Return the [x, y] coordinate for the center point of the cell that contains the specified text.  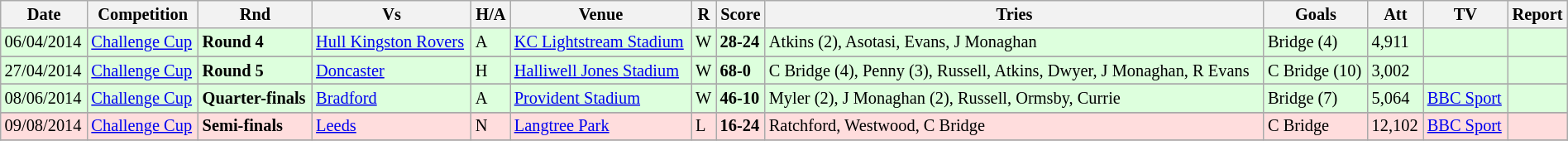
Ratchford, Westwood, C Bridge [1014, 126]
28-24 [741, 42]
Att [1396, 14]
06/04/2014 [45, 42]
KC Lightstream Stadium [600, 42]
H [491, 70]
Date [45, 14]
27/04/2014 [45, 70]
R [704, 14]
Hull Kingston Rovers [392, 42]
C Bridge [1316, 126]
Halliwell Jones Stadium [600, 70]
L [704, 126]
Doncaster [392, 70]
Vs [392, 14]
Atkins (2), Asotasi, Evans, J Monaghan [1014, 42]
Round 4 [256, 42]
Tries [1014, 14]
16-24 [741, 126]
5,064 [1396, 98]
Provident Stadium [600, 98]
Venue [600, 14]
Round 5 [256, 70]
Score [741, 14]
Quarter-finals [256, 98]
12,102 [1396, 126]
Langtree Park [600, 126]
Myler (2), J Monaghan (2), Russell, Ormsby, Currie [1014, 98]
Bradford [392, 98]
Report [1537, 14]
3,002 [1396, 70]
68-0 [741, 70]
H/A [491, 14]
Rnd [256, 14]
09/08/2014 [45, 126]
Bridge (4) [1316, 42]
Goals [1316, 14]
Competition [143, 14]
4,911 [1396, 42]
N [491, 126]
Bridge (7) [1316, 98]
C Bridge (4), Penny (3), Russell, Atkins, Dwyer, J Monaghan, R Evans [1014, 70]
46-10 [741, 98]
TV [1465, 14]
08/06/2014 [45, 98]
C Bridge (10) [1316, 70]
Semi-finals [256, 126]
Leeds [392, 126]
